Return (x, y) of the center of cell containing provided text 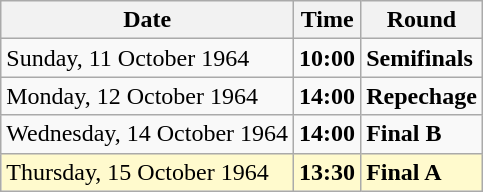
Semifinals (422, 58)
13:30 (328, 172)
Monday, 12 October 1964 (148, 96)
Repechage (422, 96)
Final A (422, 172)
Time (328, 20)
Round (422, 20)
10:00 (328, 58)
Sunday, 11 October 1964 (148, 58)
Final B (422, 134)
Wednesday, 14 October 1964 (148, 134)
Thursday, 15 October 1964 (148, 172)
Date (148, 20)
